From the cell containing the given text, extract its center point as (X, Y) coordinate. 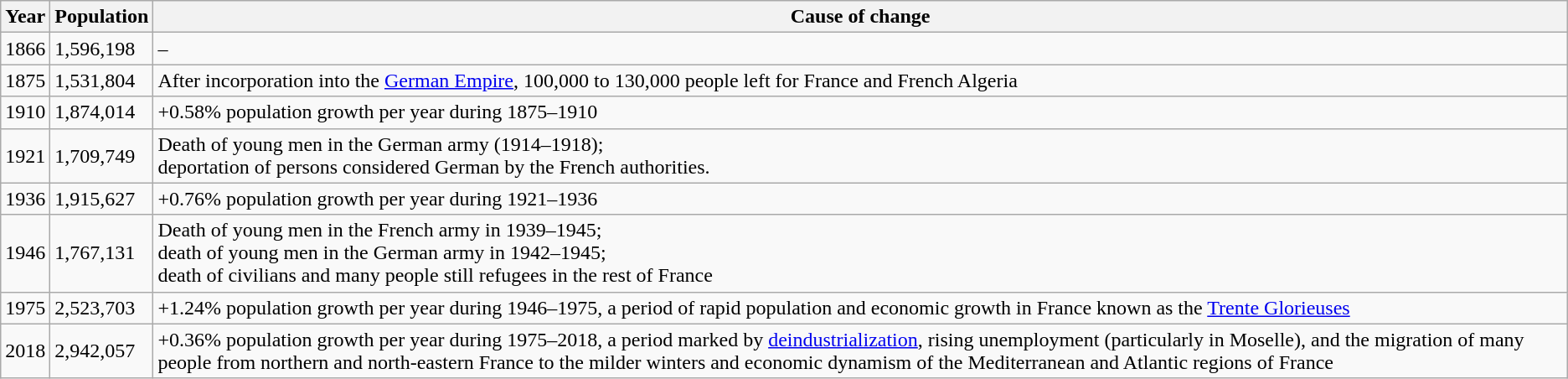
Death of young men in the German army (1914–1918);deportation of persons considered German by the French authorities. (860, 156)
1,767,131 (102, 253)
Cause of change (860, 17)
1866 (25, 49)
1921 (25, 156)
1,709,749 (102, 156)
Population (102, 17)
1875 (25, 80)
1,915,627 (102, 199)
+0.76% population growth per year during 1921–1936 (860, 199)
2018 (25, 350)
+1.24% population growth per year during 1946–1975, a period of rapid population and economic growth in France known as the Trente Glorieuses (860, 308)
Year (25, 17)
1936 (25, 199)
1,874,014 (102, 112)
2,942,057 (102, 350)
– (860, 49)
After incorporation into the German Empire, 100,000 to 130,000 people left for France and French Algeria (860, 80)
2,523,703 (102, 308)
1,531,804 (102, 80)
1946 (25, 253)
1910 (25, 112)
+0.58% population growth per year during 1875–1910 (860, 112)
1975 (25, 308)
1,596,198 (102, 49)
